Detect which cell encompasses the target text, then output its (X, Y) center coordinate. 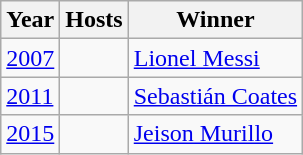
Lionel Messi (215, 58)
2007 (30, 58)
Hosts (94, 20)
Winner (215, 20)
Year (30, 20)
Jeison Murillo (215, 134)
2015 (30, 134)
Sebastián Coates (215, 96)
2011 (30, 96)
